Capture the cell that displays the provided text and extract its (x, y) central coordinate. 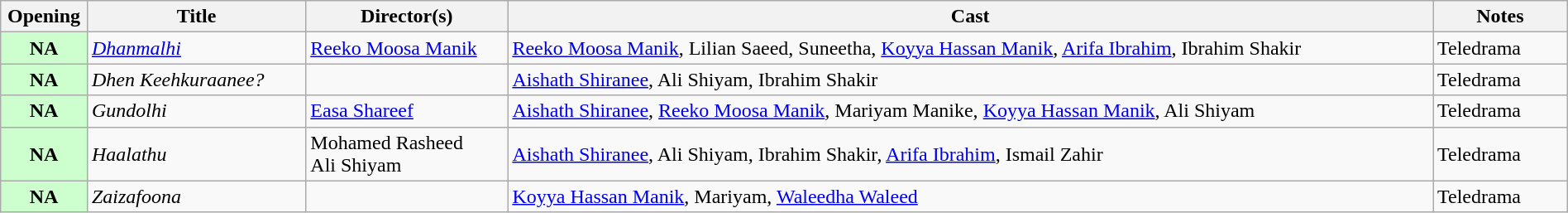
Reeko Moosa Manik (407, 48)
Haalathu (196, 154)
Mohamed RasheedAli Shiyam (407, 154)
Notes (1500, 17)
Opening (45, 17)
Dhen Keehkuraanee? (196, 80)
Title (196, 17)
Director(s) (407, 17)
Aishath Shiranee, Ali Shiyam, Ibrahim Shakir, Arifa Ibrahim, Ismail Zahir (971, 154)
Easa Shareef (407, 111)
Gundolhi (196, 111)
Aishath Shiranee, Ali Shiyam, Ibrahim Shakir (971, 80)
Cast (971, 17)
Koyya Hassan Manik, Mariyam, Waleedha Waleed (971, 196)
Aishath Shiranee, Reeko Moosa Manik, Mariyam Manike, Koyya Hassan Manik, Ali Shiyam (971, 111)
Dhanmalhi (196, 48)
Reeko Moosa Manik, Lilian Saeed, Suneetha, Koyya Hassan Manik, Arifa Ibrahim, Ibrahim Shakir (971, 48)
Zaizafoona (196, 196)
